From the cell containing the given text, extract its center point as (X, Y) coordinate. 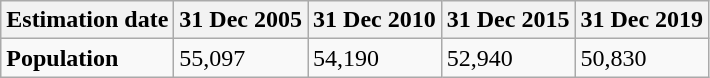
52,940 (508, 58)
31 Dec 2010 (375, 20)
54,190 (375, 58)
Population (88, 58)
Estimation date (88, 20)
55,097 (241, 58)
50,830 (642, 58)
31 Dec 2005 (241, 20)
31 Dec 2019 (642, 20)
31 Dec 2015 (508, 20)
